Pinpoint the cell where the given text exists, returning its (X, Y) midpoint coordinate. 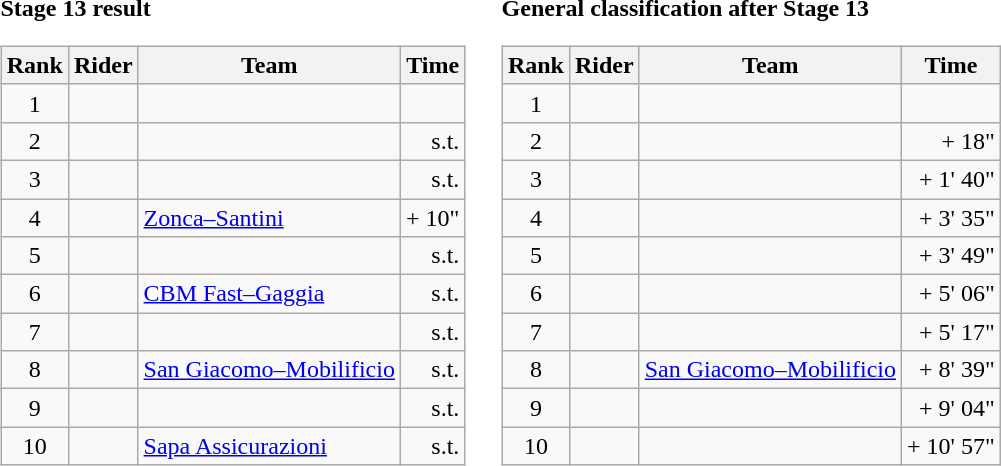
CBM Fast–Gaggia (269, 294)
+ 10' 57" (952, 446)
+ 9' 04" (952, 408)
+ 3' 49" (952, 256)
+ 8' 39" (952, 370)
+ 5' 17" (952, 332)
+ 18" (952, 141)
+ 10" (432, 217)
+ 5' 06" (952, 294)
+ 1' 40" (952, 179)
Zonca–Santini (269, 217)
+ 3' 35" (952, 217)
Sapa Assicurazioni (269, 446)
